From the cell containing the given text, extract its center point as [X, Y] coordinate. 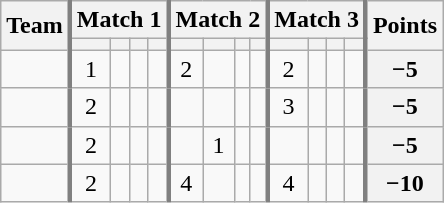
Match 2 [218, 20]
Match 1 [120, 20]
3 [288, 107]
−10 [404, 183]
Points [404, 26]
Match 3 [316, 20]
Team [36, 26]
